Provide the (X, Y) coordinate of the cell's center where the given text is located.  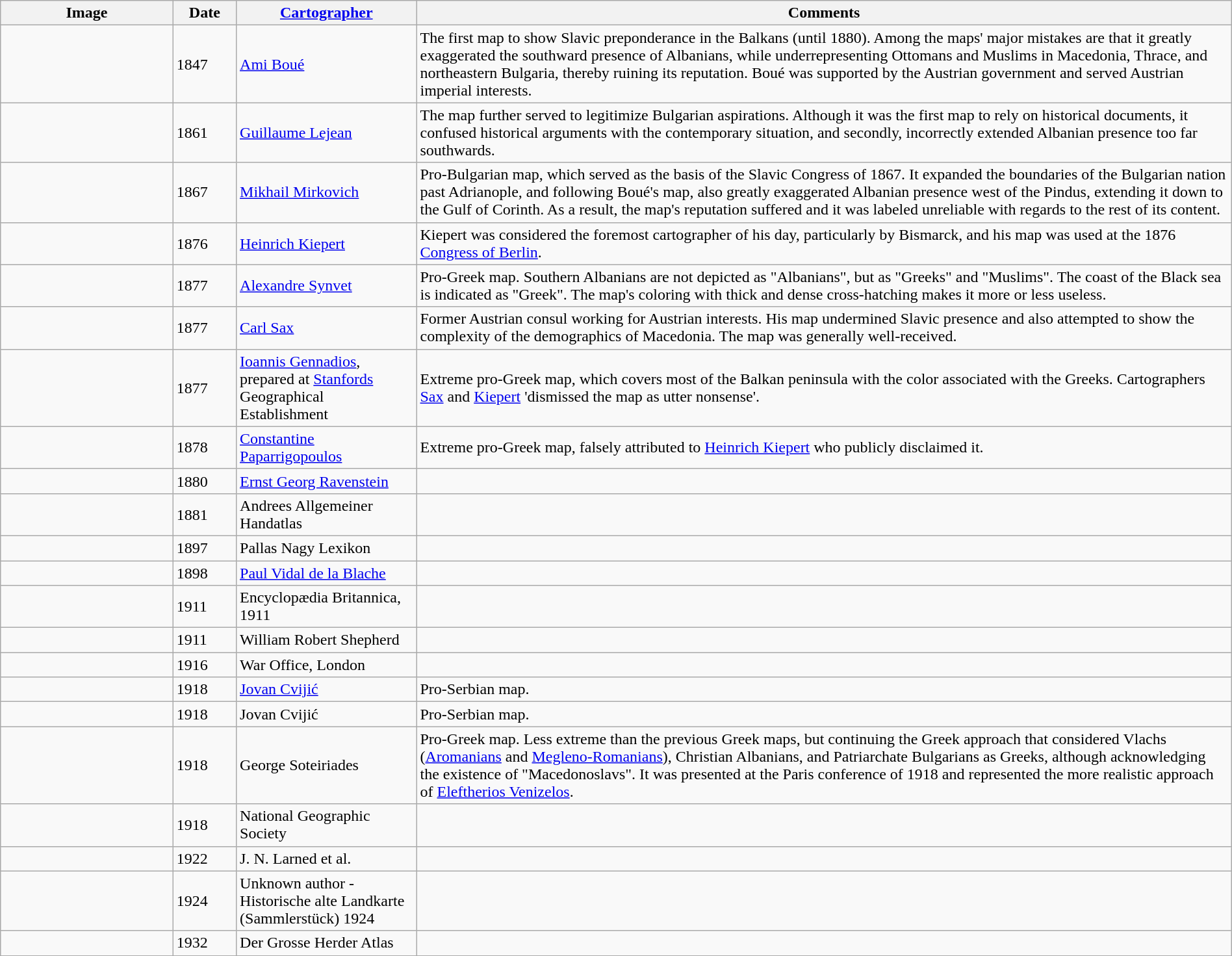
1876 (204, 243)
1878 (204, 447)
1880 (204, 481)
War Office, London (326, 665)
Der Grosse Herder Atlas (326, 943)
Comments (824, 13)
Andrees Allgemeiner Handatlas (326, 515)
Guillaume Lejean (326, 133)
Image (87, 13)
Constantine Paparrigopoulos (326, 447)
Kiepert was considered the foremost cartographer of his day, particularly by Bismarck, and his map was used at the 1876 Congress of Berlin. (824, 243)
1881 (204, 515)
Carl Sax (326, 328)
Mikhail Mirkovich (326, 192)
1867 (204, 192)
Date (204, 13)
Ernst Georg Ravenstein (326, 481)
1847 (204, 64)
National Geographic Society (326, 825)
Unknown author - Historische alte Landkarte (Sammlerstück) 1924 (326, 901)
1898 (204, 573)
Paul Vidal de la Blache (326, 573)
William Robert Shepherd (326, 640)
1922 (204, 859)
Ioannis Gennadios, prepared at Stanfords Geographical Establishment (326, 387)
1932 (204, 943)
1924 (204, 901)
1861 (204, 133)
J. N. Larned et al. (326, 859)
Alexandre Synvet (326, 286)
1897 (204, 548)
1916 (204, 665)
Cartographer (326, 13)
Heinrich Kiepert (326, 243)
George Soteiriades (326, 766)
Pallas Nagy Lexikon (326, 548)
Ami Boué (326, 64)
Extreme pro-Greek map, falsely attributed to Heinrich Kiepert who publicly disclaimed it. (824, 447)
Encyclopædia Britannica, 1911 (326, 607)
